Search for the cell housing the specified text and yield its (X, Y) center coordinate. 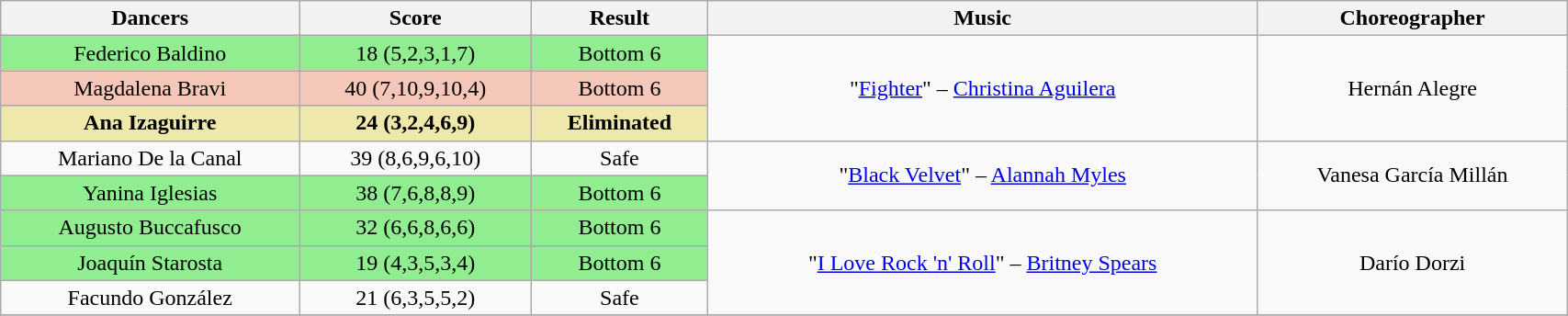
Mariano De la Canal (151, 158)
Dancers (151, 18)
Federico Baldino (151, 53)
18 (5,2,3,1,7) (415, 53)
24 (3,2,4,6,9) (415, 123)
Hernán Alegre (1412, 88)
"I Love Rock 'n' Roll" – Britney Spears (983, 263)
Darío Dorzi (1412, 263)
Joaquín Starosta (151, 263)
Score (415, 18)
Ana Izaguirre (151, 123)
Augusto Buccafusco (151, 228)
21 (6,3,5,5,2) (415, 298)
"Fighter" – Christina Aguilera (983, 88)
Music (983, 18)
38 (7,6,8,8,9) (415, 193)
Eliminated (619, 123)
Result (619, 18)
40 (7,10,9,10,4) (415, 88)
39 (8,6,9,6,10) (415, 158)
Choreographer (1412, 18)
Vanesa García Millán (1412, 175)
Yanina Iglesias (151, 193)
32 (6,6,8,6,6) (415, 228)
Facundo González (151, 298)
Magdalena Bravi (151, 88)
"Black Velvet" – Alannah Myles (983, 175)
19 (4,3,5,3,4) (415, 263)
